Return the [x, y] coordinate for the center point of the cell that contains the specified text.  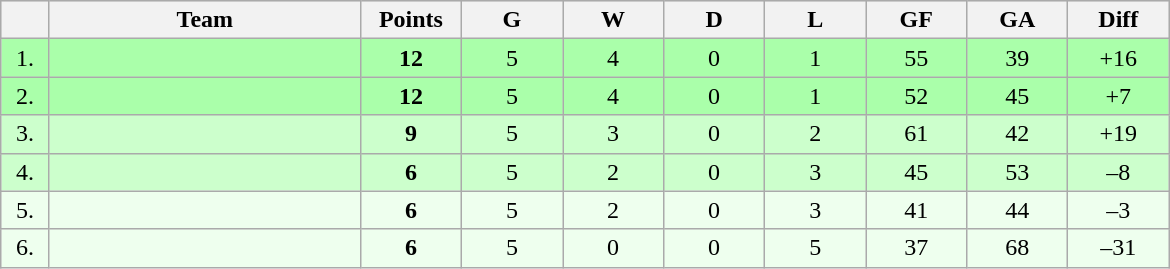
+19 [1118, 134]
68 [1018, 248]
GA [1018, 20]
1. [26, 58]
37 [916, 248]
4. [26, 172]
–3 [1118, 210]
G [512, 20]
L [816, 20]
3. [26, 134]
Diff [1118, 20]
+16 [1118, 58]
52 [916, 96]
5. [26, 210]
Team [204, 20]
41 [916, 210]
D [714, 20]
44 [1018, 210]
–8 [1118, 172]
W [612, 20]
61 [916, 134]
GF [916, 20]
+7 [1118, 96]
2. [26, 96]
9 [410, 134]
Points [410, 20]
42 [1018, 134]
–31 [1118, 248]
53 [1018, 172]
6. [26, 248]
55 [916, 58]
39 [1018, 58]
